Identify which cell holds the provided text, then report its [X, Y] central coordinate. 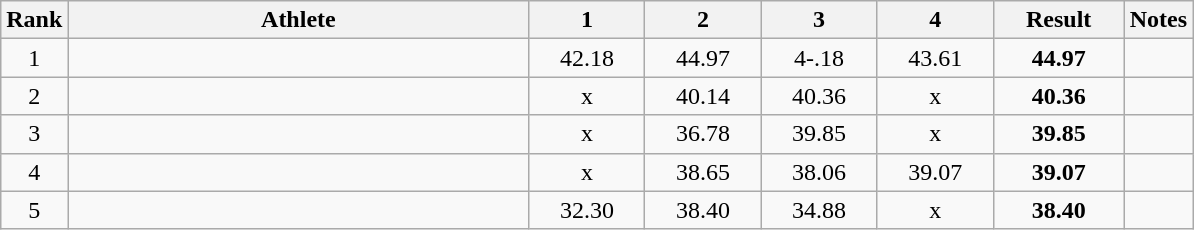
5 [34, 210]
Rank [34, 20]
Athlete [298, 20]
36.78 [703, 134]
40.14 [703, 96]
42.18 [587, 58]
4-.18 [819, 58]
38.65 [703, 172]
34.88 [819, 210]
38.06 [819, 172]
Result [1058, 20]
Notes [1158, 20]
43.61 [935, 58]
32.30 [587, 210]
